Pinpoint the cell where the given text exists, returning its (X, Y) midpoint coordinate. 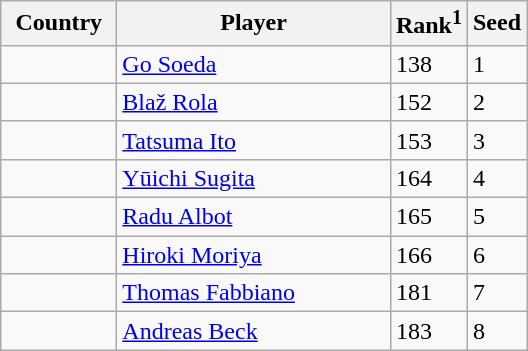
138 (428, 64)
Thomas Fabbiano (254, 293)
164 (428, 178)
181 (428, 293)
Andreas Beck (254, 331)
Radu Albot (254, 217)
8 (496, 331)
1 (496, 64)
153 (428, 140)
183 (428, 331)
Player (254, 24)
Tatsuma Ito (254, 140)
2 (496, 102)
7 (496, 293)
166 (428, 255)
Seed (496, 24)
Rank1 (428, 24)
Go Soeda (254, 64)
5 (496, 217)
152 (428, 102)
Blaž Rola (254, 102)
Country (59, 24)
Hiroki Moriya (254, 255)
3 (496, 140)
Yūichi Sugita (254, 178)
6 (496, 255)
4 (496, 178)
165 (428, 217)
